Find where the given text appears and provide that cell's center as (x, y) coordinate. 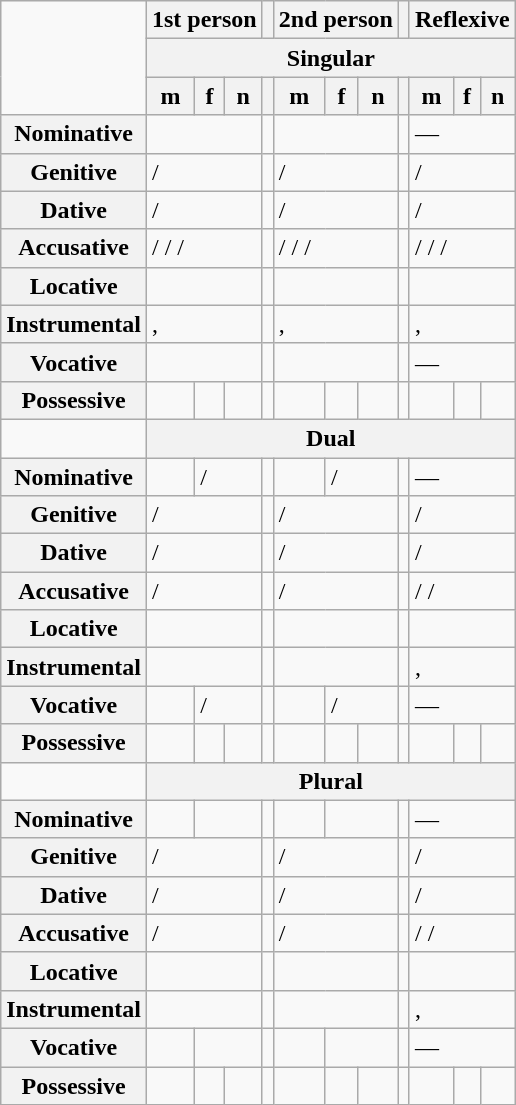
Reflexive (462, 20)
Dual (330, 438)
2nd person (336, 20)
Plural (330, 781)
1st person (204, 20)
Singular (330, 58)
